Return [X, Y] of the center of cell containing provided text 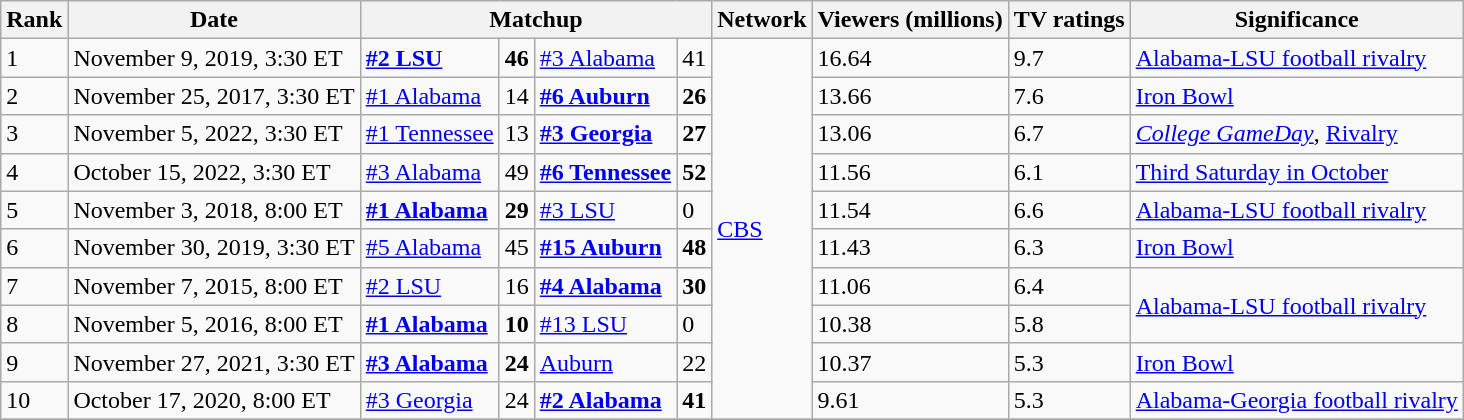
5 [34, 210]
November 3, 2018, 8:00 ET [214, 210]
#5 Alabama [430, 248]
13.06 [910, 134]
11.43 [910, 248]
11.54 [910, 210]
#3 LSU [605, 210]
6.3 [1069, 248]
#2 Alabama [605, 400]
14 [516, 96]
Auburn [605, 362]
1 [34, 58]
10.37 [910, 362]
6.1 [1069, 172]
November 30, 2019, 3:30 ET [214, 248]
Date [214, 20]
6.7 [1069, 134]
5.8 [1069, 324]
7 [34, 286]
13 [516, 134]
#1 Tennessee [430, 134]
3 [34, 134]
TV ratings [1069, 20]
#6 Tennessee [605, 172]
Alabama-Georgia football rivalry [1296, 400]
November 27, 2021, 3:30 ET [214, 362]
#15 Auburn [605, 248]
22 [694, 362]
9 [34, 362]
11.06 [910, 286]
6.6 [1069, 210]
11.56 [910, 172]
27 [694, 134]
46 [516, 58]
November 5, 2016, 8:00 ET [214, 324]
November 7, 2015, 8:00 ET [214, 286]
16.64 [910, 58]
October 17, 2020, 8:00 ET [214, 400]
#13 LSU [605, 324]
52 [694, 172]
9.7 [1069, 58]
29 [516, 210]
Third Saturday in October [1296, 172]
November 25, 2017, 3:30 ET [214, 96]
College GameDay, Rivalry [1296, 134]
Viewers (millions) [910, 20]
November 9, 2019, 3:30 ET [214, 58]
6 [34, 248]
CBS [762, 230]
16 [516, 286]
10.38 [910, 324]
4 [34, 172]
October 15, 2022, 3:30 ET [214, 172]
Matchup [536, 20]
Network [762, 20]
45 [516, 248]
2 [34, 96]
7.6 [1069, 96]
13.66 [910, 96]
8 [34, 324]
9.61 [910, 400]
#4 Alabama [605, 286]
#6 Auburn [605, 96]
48 [694, 248]
Significance [1296, 20]
6.4 [1069, 286]
30 [694, 286]
November 5, 2022, 3:30 ET [214, 134]
Rank [34, 20]
49 [516, 172]
26 [694, 96]
